From the cell containing the given text, extract its center point as (X, Y) coordinate. 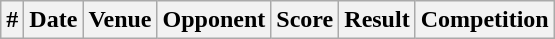
Date (54, 20)
Result (377, 20)
# (12, 20)
Opponent (214, 20)
Competition (484, 20)
Score (305, 20)
Venue (120, 20)
